Find where the given text appears and provide that cell's center as [x, y] coordinate. 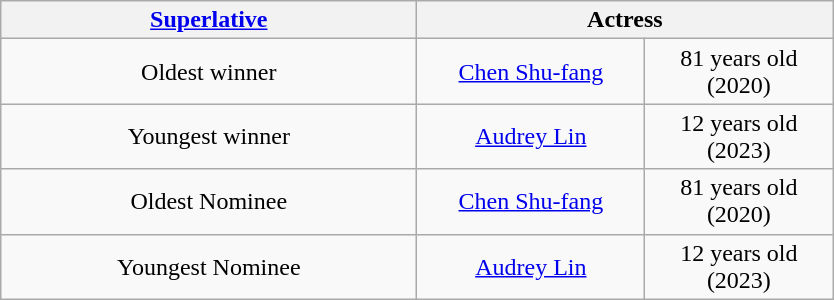
Actress [625, 20]
Oldest Nominee [209, 202]
Youngest winner [209, 136]
Oldest winner [209, 72]
Superlative [209, 20]
Youngest Nominee [209, 266]
